From the cell containing the given text, extract its center point as (X, Y) coordinate. 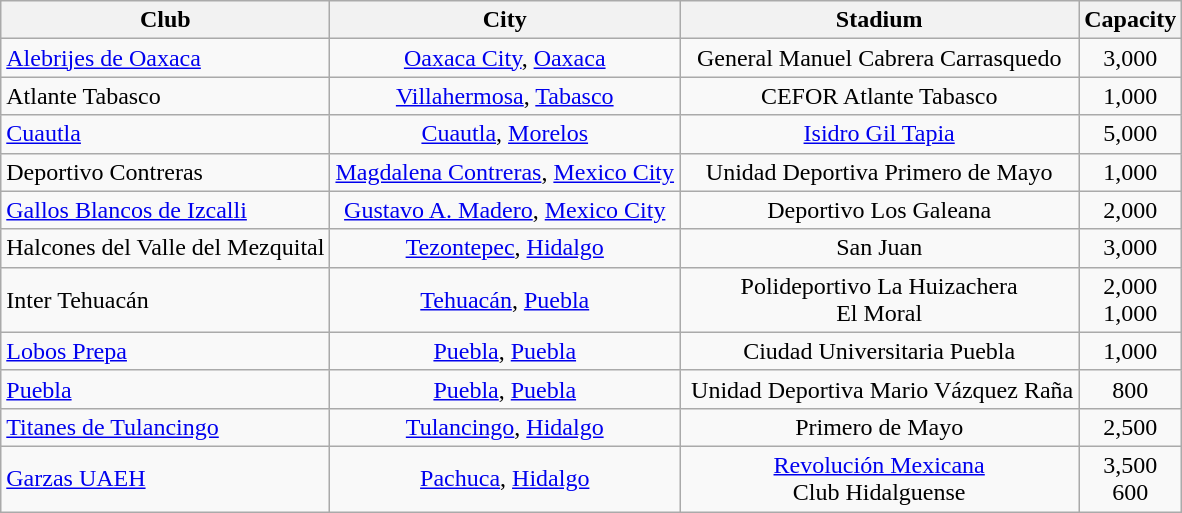
800 (1130, 389)
City (505, 20)
Magdalena Contreras, Mexico City (505, 172)
3,500600 (1130, 478)
Isidro Gil Tapia (880, 134)
Puebla (166, 389)
Garzas UAEH (166, 478)
Capacity (1130, 20)
Tulancingo, Hidalgo (505, 427)
Unidad Deportiva Primero de Mayo (880, 172)
2,000 (1130, 210)
San Juan (880, 248)
Alebrijes de Oaxaca (166, 58)
Inter Tehuacán (166, 300)
General Manuel Cabrera Carrasquedo (880, 58)
Cuautla (166, 134)
Cuautla, Morelos (505, 134)
Villahermosa, Tabasco (505, 96)
5,000 (1130, 134)
Deportivo Contreras (166, 172)
Gustavo A. Madero, Mexico City (505, 210)
Pachuca, Hidalgo (505, 478)
Unidad Deportiva Mario Vázquez Raña (880, 389)
Stadium (880, 20)
Polideportivo La HuizacheraEl Moral (880, 300)
Tehuacán, Puebla (505, 300)
2,0001,000 (1130, 300)
Titanes de Tulancingo (166, 427)
Primero de Mayo (880, 427)
Oaxaca City, Oaxaca (505, 58)
Ciudad Universitaria Puebla (880, 351)
Lobos Prepa (166, 351)
Tezontepec, Hidalgo (505, 248)
Revolución MexicanaClub Hidalguense (880, 478)
Deportivo Los Galeana (880, 210)
Halcones del Valle del Mezquital (166, 248)
Atlante Tabasco (166, 96)
Gallos Blancos de Izcalli (166, 210)
CEFOR Atlante Tabasco (880, 96)
2,500 (1130, 427)
Club (166, 20)
